Determine the (X, Y) coordinate at the center of the cell enclosing the given text.  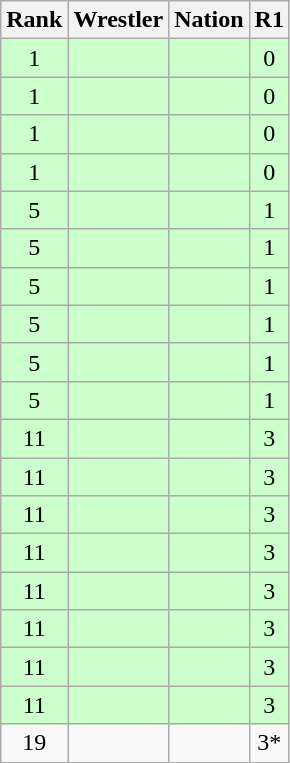
Rank (34, 20)
19 (34, 743)
3* (269, 743)
R1 (269, 20)
Wrestler (118, 20)
Nation (209, 20)
